Capture the cell that displays the provided text and extract its (X, Y) central coordinate. 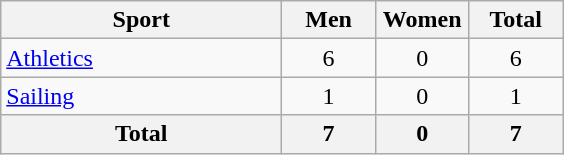
Sport (142, 20)
Athletics (142, 58)
Men (329, 20)
Sailing (142, 96)
Women (422, 20)
